Capture the cell that displays the provided text and extract its [x, y] central coordinate. 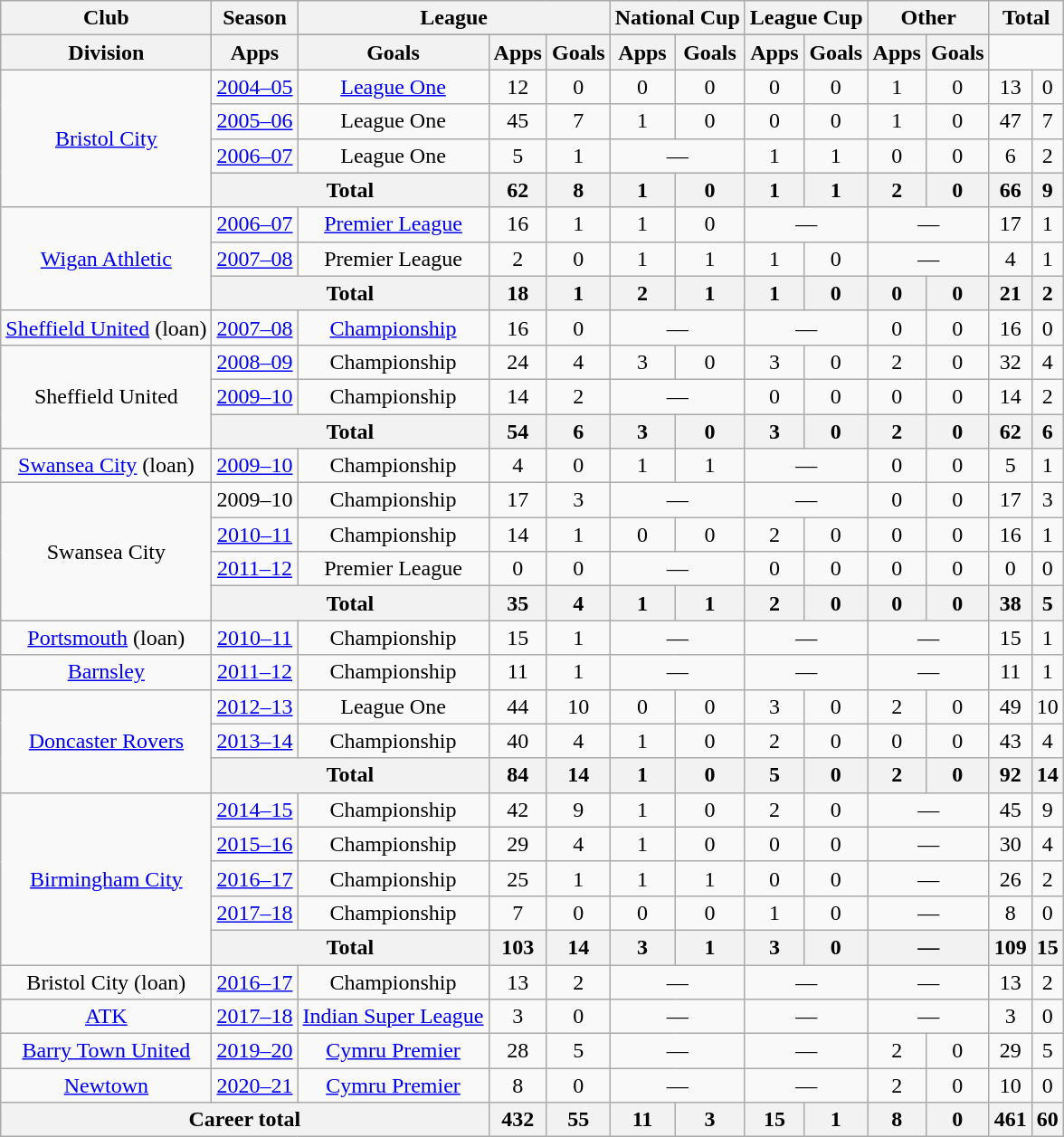
55 [578, 1120]
Bristol City (loan) [107, 981]
32 [1010, 362]
Bristol City [107, 138]
Birmingham City [107, 878]
432 [518, 1120]
Barnsley [107, 672]
Division [107, 52]
Newtown [107, 1085]
2012–13 [255, 706]
49 [1010, 706]
League Cup [806, 18]
Wigan Athletic [107, 259]
Season [255, 18]
2008–09 [255, 362]
38 [1010, 603]
National Cup [677, 18]
2015–16 [255, 844]
Barry Town United [107, 1051]
103 [518, 947]
47 [1010, 121]
30 [1010, 844]
ATK [107, 1017]
12 [518, 87]
60 [1048, 1120]
54 [518, 431]
Doncaster Rovers [107, 741]
24 [518, 362]
66 [1010, 190]
26 [1010, 878]
2004–05 [255, 87]
461 [1010, 1120]
109 [1010, 947]
2014–15 [255, 810]
2013–14 [255, 741]
44 [518, 706]
Indian Super League [393, 1017]
43 [1010, 741]
Sheffield United [107, 396]
Swansea City (loan) [107, 466]
84 [518, 775]
35 [518, 603]
Club [107, 18]
42 [518, 810]
21 [1010, 293]
Portsmouth (loan) [107, 638]
18 [518, 293]
Sheffield United (loan) [107, 327]
28 [518, 1051]
2005–06 [255, 121]
League [454, 18]
Other [928, 18]
40 [518, 741]
2020–21 [255, 1085]
25 [518, 878]
2019–20 [255, 1051]
92 [1010, 775]
Career total [244, 1120]
Swansea City [107, 552]
